Output the (x, y) coordinate of the center of the cell containing the given text.  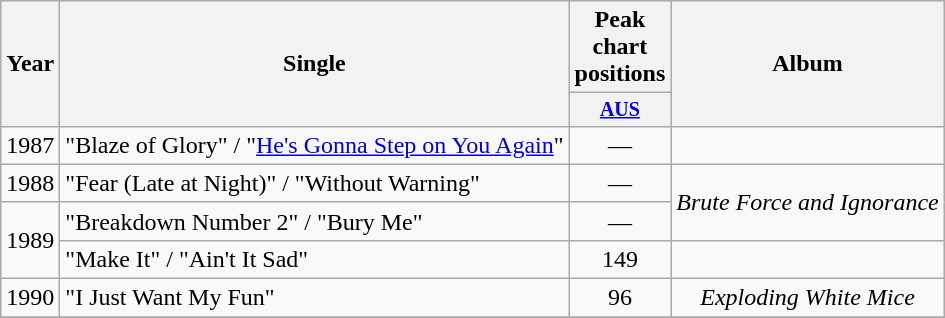
1989 (30, 240)
Album (808, 64)
"Breakdown Number 2" / "Bury Me" (314, 221)
"Fear (Late at Night)" / "Without Warning" (314, 183)
Year (30, 64)
96 (620, 298)
"I Just Want My Fun" (314, 298)
Exploding White Mice (808, 298)
Single (314, 64)
1988 (30, 183)
149 (620, 259)
"Make It" / "Ain't It Sad" (314, 259)
AUS (620, 110)
1987 (30, 145)
Brute Force and Ignorance (808, 202)
Peak chart positions (620, 47)
1990 (30, 298)
"Blaze of Glory" / "He's Gonna Step on You Again" (314, 145)
